Return the (X, Y) coordinate for the center point of the cell that contains the specified text.  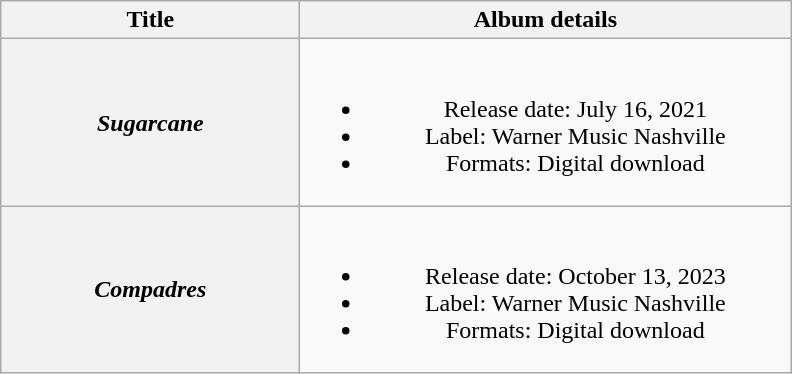
Release date: October 13, 2023Label: Warner Music NashvilleFormats: Digital download (546, 290)
Release date: July 16, 2021Label: Warner Music NashvilleFormats: Digital download (546, 122)
Compadres (150, 290)
Title (150, 20)
Sugarcane (150, 122)
Album details (546, 20)
